Return the [X, Y] coordinate for the center point of the cell that contains the specified text.  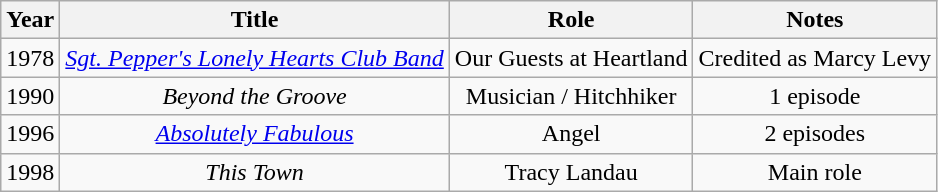
Main role [815, 172]
Beyond the Groove [255, 96]
1996 [30, 134]
Role [571, 20]
1978 [30, 58]
Angel [571, 134]
Our Guests at Heartland [571, 58]
This Town [255, 172]
Tracy Landau [571, 172]
1 episode [815, 96]
1990 [30, 96]
Title [255, 20]
Notes [815, 20]
1998 [30, 172]
Musician / Hitchhiker [571, 96]
Credited as Marcy Levy [815, 58]
Absolutely Fabulous [255, 134]
Year [30, 20]
Sgt. Pepper's Lonely Hearts Club Band [255, 58]
2 episodes [815, 134]
